Output the [x, y] coordinate of the center of the cell containing the given text.  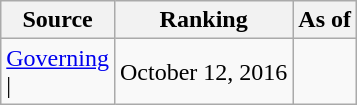
As of [325, 20]
October 12, 2016 [203, 72]
Governing| [58, 72]
Source [58, 20]
Ranking [203, 20]
